Identify which cell holds the provided text, then report its (x, y) central coordinate. 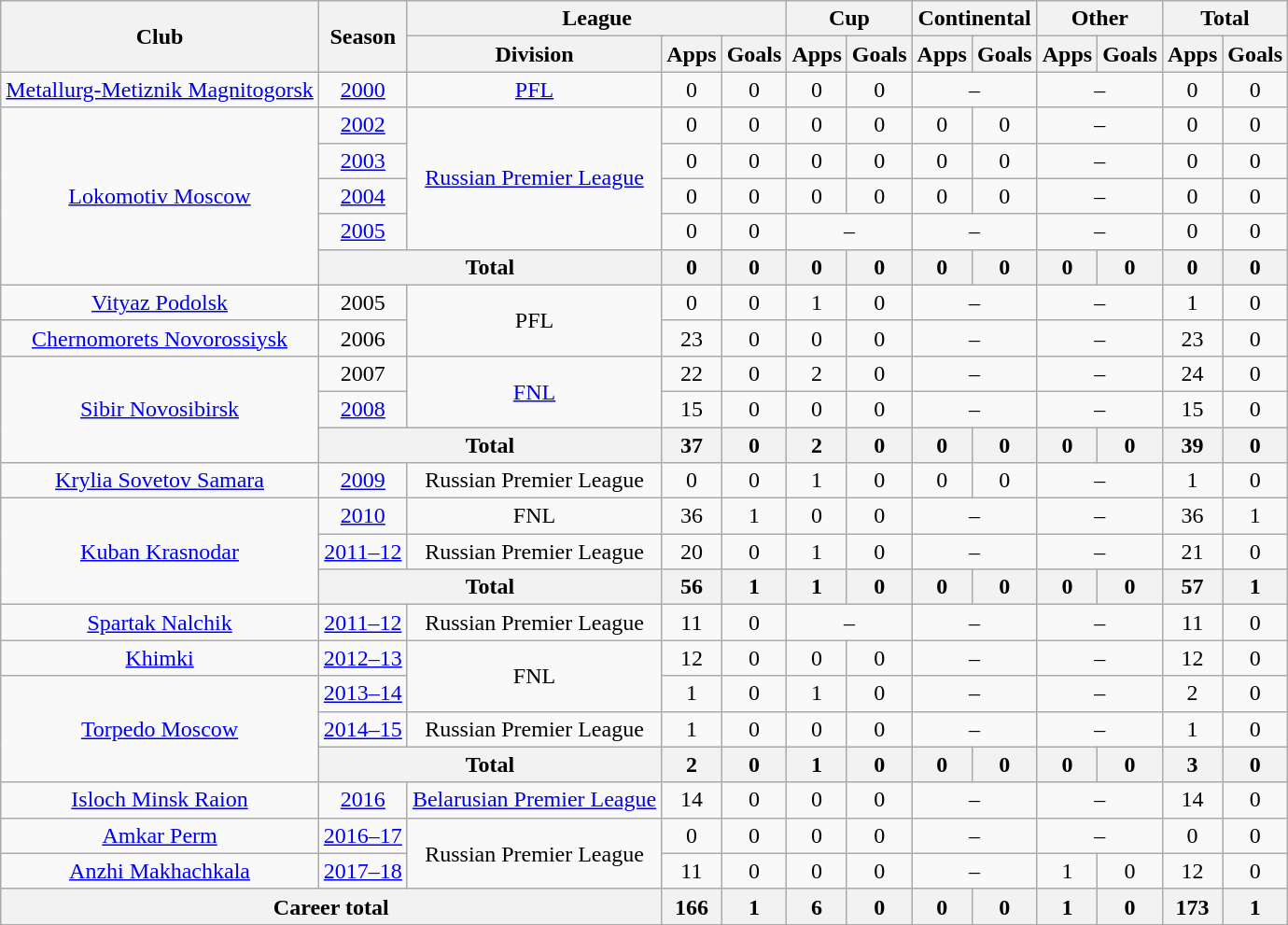
22 (692, 373)
21 (1192, 552)
57 (1192, 587)
20 (692, 552)
Belarusian Premier League (534, 800)
Torpedo Moscow (161, 729)
Club (161, 36)
Vityaz Podolsk (161, 302)
2003 (362, 161)
Kuban Krasnodar (161, 552)
2008 (362, 409)
Lokomotiv Moscow (161, 196)
56 (692, 587)
166 (692, 906)
2000 (362, 90)
6 (817, 906)
Krylia Sovetov Samara (161, 481)
Division (534, 54)
2006 (362, 338)
2012–13 (362, 658)
2013–14 (362, 694)
Sibir Novosibirsk (161, 409)
2016–17 (362, 835)
Season (362, 36)
2007 (362, 373)
2009 (362, 481)
Career total (331, 906)
League (596, 19)
Other (1099, 19)
Khimki (161, 658)
2014–15 (362, 729)
37 (692, 445)
24 (1192, 373)
2004 (362, 196)
173 (1192, 906)
3 (1192, 764)
2010 (362, 516)
Isloch Minsk Raion (161, 800)
2017–18 (362, 871)
2002 (362, 125)
Anzhi Makhachkala (161, 871)
Chernomorets Novorossiysk (161, 338)
Spartak Nalchik (161, 623)
Continental (974, 19)
Metallurg-Metiznik Magnitogorsk (161, 90)
Cup (849, 19)
2016 (362, 800)
39 (1192, 445)
Amkar Perm (161, 835)
